Determine the [X, Y] coordinate at the center of the cell enclosing the given text.  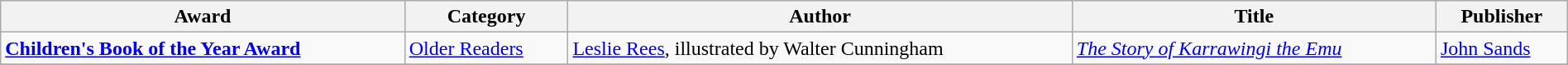
Children's Book of the Year Award [203, 48]
Older Readers [486, 48]
Publisher [1502, 17]
Leslie Rees, illustrated by Walter Cunningham [820, 48]
Award [203, 17]
The Story of Karrawingi the Emu [1254, 48]
Author [820, 17]
John Sands [1502, 48]
Title [1254, 17]
Category [486, 17]
